Identify which cell holds the provided text, then report its [x, y] central coordinate. 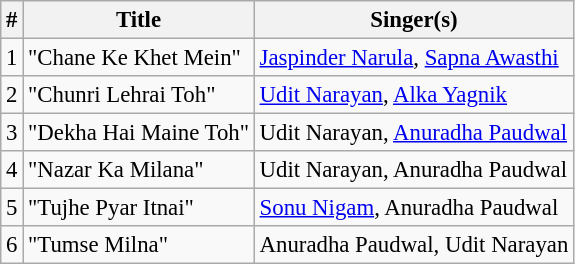
Singer(s) [414, 20]
"Dekha Hai Maine Toh" [139, 133]
Anuradha Paudwal, Udit Narayan [414, 245]
6 [12, 245]
Jaspinder Narula, Sapna Awasthi [414, 58]
4 [12, 170]
"Chunri Lehrai Toh" [139, 95]
"Tumse Milna" [139, 245]
# [12, 20]
2 [12, 95]
1 [12, 58]
5 [12, 208]
Sonu Nigam, Anuradha Paudwal [414, 208]
Title [139, 20]
"Chane Ke Khet Mein" [139, 58]
Udit Narayan, Alka Yagnik [414, 95]
"Tujhe Pyar Itnai" [139, 208]
"Nazar Ka Milana" [139, 170]
3 [12, 133]
